Determine the [x, y] coordinate at the center of the cell enclosing the given text.  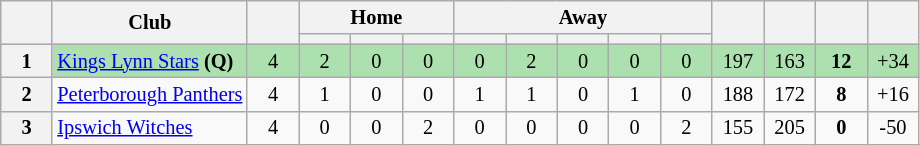
197 [738, 61]
172 [790, 94]
Club [150, 22]
Away [583, 17]
188 [738, 94]
163 [790, 61]
+16 [893, 94]
Ipswich Witches [150, 128]
-50 [893, 128]
Home [376, 17]
205 [790, 128]
3 [27, 128]
12 [841, 61]
8 [841, 94]
Kings Lynn Stars (Q) [150, 61]
155 [738, 128]
Peterborough Panthers [150, 94]
+34 [893, 61]
